Provide the [x, y] coordinate of the cell's center where the given text is located.  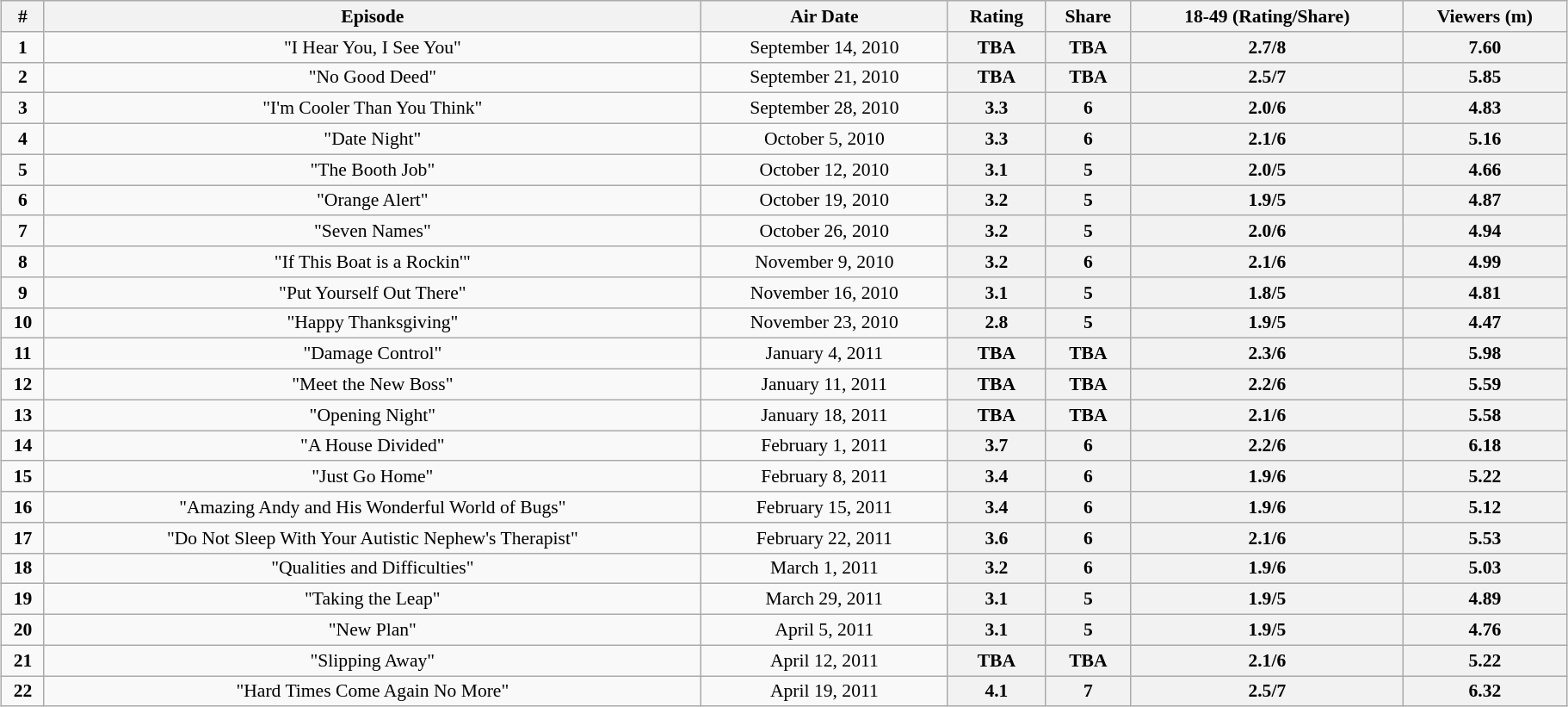
18-49 (Rating/Share) [1267, 16]
6.32 [1485, 691]
"Damage Control" [372, 354]
"Opening Night" [372, 415]
21 [23, 660]
4.81 [1485, 293]
19 [23, 599]
October 26, 2010 [824, 232]
4.99 [1485, 262]
4 [23, 140]
"Taking the Leap" [372, 599]
4.47 [1485, 323]
April 5, 2011 [824, 630]
January 4, 2011 [824, 354]
9 [23, 293]
3.6 [997, 538]
# [23, 16]
"Happy Thanksgiving" [372, 323]
March 1, 2011 [824, 568]
"I'm Cooler Than You Think" [372, 109]
14 [23, 446]
4.1 [997, 691]
Air Date [824, 16]
2.8 [997, 323]
2 [23, 78]
February 22, 2011 [824, 538]
"Put Yourself Out There" [372, 293]
4.83 [1485, 109]
"New Plan" [372, 630]
September 14, 2010 [824, 47]
"Qualities and Difficulties" [372, 568]
September 28, 2010 [824, 109]
1.8/5 [1267, 293]
4.76 [1485, 630]
15 [23, 477]
5.16 [1485, 140]
8 [23, 262]
"If This Boat is a Rockin'" [372, 262]
February 15, 2011 [824, 507]
"The Booth Job" [372, 170]
"A House Divided" [372, 446]
January 11, 2011 [824, 385]
5.12 [1485, 507]
5.58 [1485, 415]
4.66 [1485, 170]
March 29, 2011 [824, 599]
5.85 [1485, 78]
4.87 [1485, 201]
October 12, 2010 [824, 170]
17 [23, 538]
February 8, 2011 [824, 477]
November 9, 2010 [824, 262]
Episode [372, 16]
April 19, 2011 [824, 691]
10 [23, 323]
5.59 [1485, 385]
12 [23, 385]
"Seven Names" [372, 232]
20 [23, 630]
November 16, 2010 [824, 293]
November 23, 2010 [824, 323]
1 [23, 47]
"I Hear You, I See You" [372, 47]
"Hard Times Come Again No More" [372, 691]
4.94 [1485, 232]
5.03 [1485, 568]
September 21, 2010 [824, 78]
3.7 [997, 446]
6.18 [1485, 446]
5.98 [1485, 354]
5.53 [1485, 538]
April 12, 2011 [824, 660]
2.7/8 [1267, 47]
22 [23, 691]
Viewers (m) [1485, 16]
"Amazing Andy and His Wonderful World of Bugs" [372, 507]
11 [23, 354]
Rating [997, 16]
18 [23, 568]
"No Good Deed" [372, 78]
October 5, 2010 [824, 140]
16 [23, 507]
January 18, 2011 [824, 415]
2.3/6 [1267, 354]
13 [23, 415]
4.89 [1485, 599]
7.60 [1485, 47]
2.0/5 [1267, 170]
"Slipping Away" [372, 660]
"Meet the New Boss" [372, 385]
"Do Not Sleep With Your Autistic Nephew's Therapist" [372, 538]
3 [23, 109]
"Orange Alert" [372, 201]
"Just Go Home" [372, 477]
February 1, 2011 [824, 446]
"Date Night" [372, 140]
October 19, 2010 [824, 201]
Share [1089, 16]
